Locate the cell with the specified text and output its [X, Y] center coordinate. 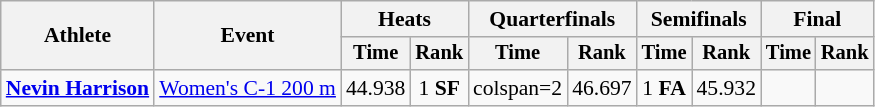
45.932 [726, 88]
Semifinals [699, 19]
1 FA [664, 88]
Athlete [78, 36]
Quarterfinals [552, 19]
44.938 [376, 88]
46.697 [602, 88]
1 SF [439, 88]
Nevin Harrison [78, 88]
Final [817, 19]
Event [248, 36]
Women's C-1 200 m [248, 88]
Heats [404, 19]
colspan=2 [518, 88]
